Scan for the cell matching the given text and deliver its [x, y] coordinate at center. 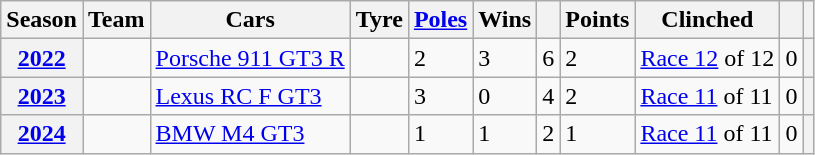
2024 [42, 134]
Clinched [708, 20]
Porsche 911 GT3 R [250, 58]
Wins [505, 20]
Race 12 of 12 [708, 58]
Poles [440, 20]
Tyre [379, 20]
Lexus RC F GT3 [250, 96]
Season [42, 20]
BMW M4 GT3 [250, 134]
Points [598, 20]
2023 [42, 96]
Cars [250, 20]
2022 [42, 58]
6 [548, 58]
4 [548, 96]
Team [116, 20]
